Extract the [X, Y] coordinate from the center of the cell holding the provided text.  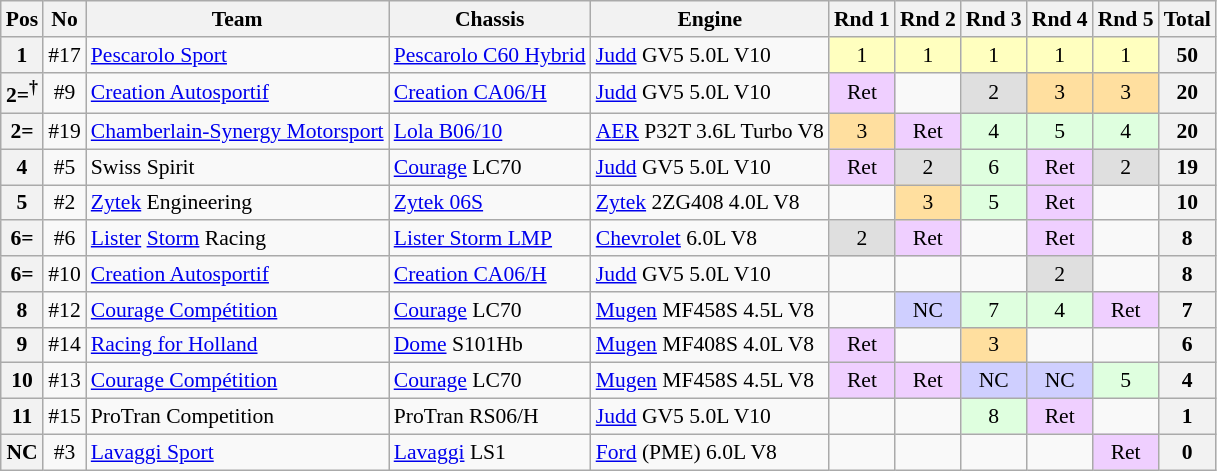
Rnd 5 [1126, 19]
#17 [64, 55]
ProTran Competition [238, 417]
Mugen MF408S 4.0L V8 [710, 345]
Zytek 06S [490, 203]
AER P32T 3.6L Turbo V8 [710, 132]
#2 [64, 203]
Rnd 2 [928, 19]
Racing for Holland [238, 345]
#14 [64, 345]
#5 [64, 167]
50 [1188, 55]
Chevrolet 6.0L V8 [710, 239]
2= [22, 132]
Rnd 4 [1060, 19]
#10 [64, 274]
#9 [64, 92]
#6 [64, 239]
Zytek 2ZG408 4.0L V8 [710, 203]
Pescarolo C60 Hybrid [490, 55]
Team [238, 19]
#3 [64, 452]
Rnd 1 [862, 19]
ProTran RS06/H [490, 417]
Ford (PME) 6.0L V8 [710, 452]
Zytek Engineering [238, 203]
Pescarolo Sport [238, 55]
#13 [64, 381]
11 [22, 417]
Swiss Spirit [238, 167]
Dome S101Hb [490, 345]
Total [1188, 19]
Rnd 3 [994, 19]
Lola B06/10 [490, 132]
Lister Storm LMP [490, 239]
2=† [22, 92]
No [64, 19]
19 [1188, 167]
Pos [22, 19]
Engine [710, 19]
Chassis [490, 19]
#19 [64, 132]
Lavaggi LS1 [490, 452]
0 [1188, 452]
Lister Storm Racing [238, 239]
Lavaggi Sport [238, 452]
Chamberlain-Synergy Motorsport [238, 132]
9 [22, 345]
#12 [64, 310]
#15 [64, 417]
